From the cell containing the given text, extract its center point as [X, Y] coordinate. 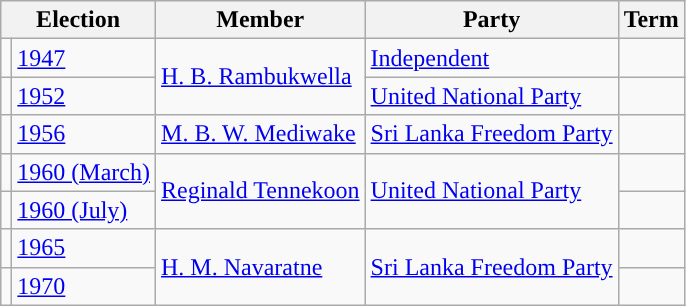
Member [261, 20]
H. M. Navaratne [261, 267]
1970 [84, 286]
1960 (July) [84, 210]
Term [651, 20]
Party [492, 20]
1952 [84, 96]
Election [78, 20]
Independent [492, 58]
H. B. Rambukwella [261, 77]
M. B. W. Mediwake [261, 134]
1960 (March) [84, 172]
1956 [84, 134]
1947 [84, 58]
1965 [84, 248]
Reginald Tennekoon [261, 191]
